Extract the (X, Y) coordinate from the center of the cell holding the provided text.  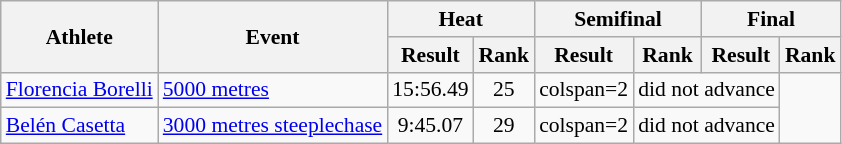
29 (504, 126)
Final (772, 19)
Belén Casetta (80, 126)
Semifinal (618, 19)
5000 metres (273, 90)
25 (504, 90)
Florencia Borelli (80, 90)
Event (273, 36)
9:45.07 (430, 126)
3000 metres steeplechase (273, 126)
Heat (460, 19)
Athlete (80, 36)
15:56.49 (430, 90)
